Scan for the cell matching the given text and deliver its (x, y) coordinate at center. 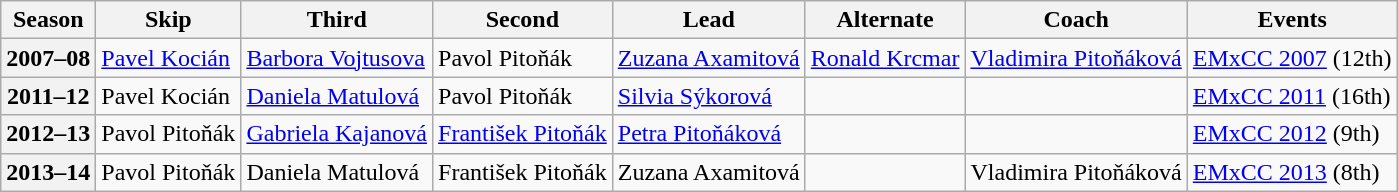
EMxCC 2013 (8th) (1292, 172)
Alternate (885, 20)
Coach (1076, 20)
Second (523, 20)
2011–12 (48, 96)
Skip (168, 20)
EMxCC 2011 (16th) (1292, 96)
Petra Pitoňáková (708, 134)
2007–08 (48, 58)
Gabriela Kajanová (337, 134)
Events (1292, 20)
EMxCC 2007 (12th) (1292, 58)
Silvia Sýkorová (708, 96)
Third (337, 20)
Season (48, 20)
2013–14 (48, 172)
Barbora Vojtusova (337, 58)
2012–13 (48, 134)
Lead (708, 20)
Ronald Krcmar (885, 58)
EMxCC 2012 (9th) (1292, 134)
